Extract the [X, Y] coordinate from the center of the cell holding the provided text.  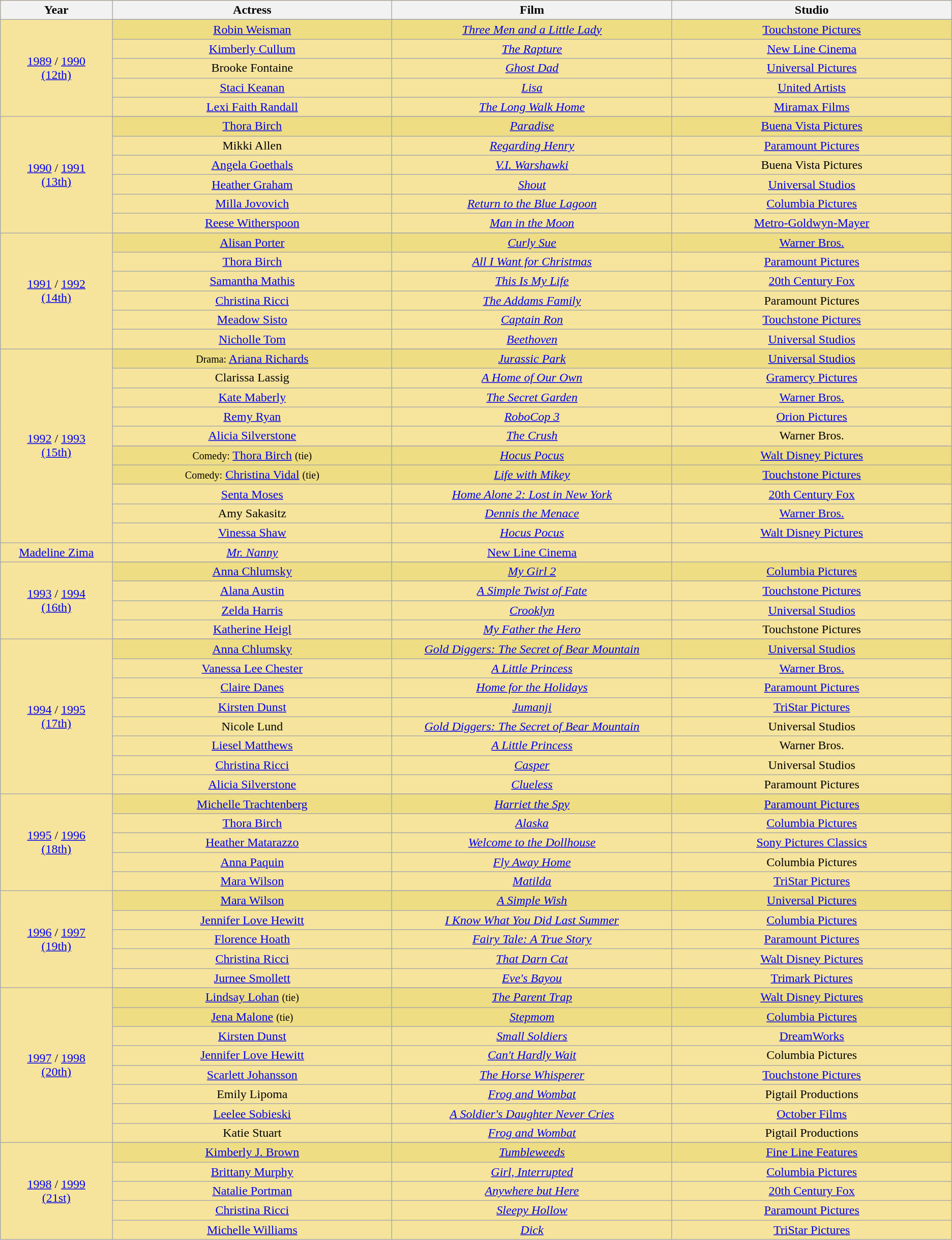
Jumanji [532, 707]
Lexi Faith Randall [252, 107]
Vinessa Shaw [252, 533]
Dennis the Menace [532, 513]
Alisan Porter [252, 243]
Nicholle Tom [252, 339]
Can't Hardly Wait [532, 1055]
A Simple Twist of Fate [532, 591]
Metro-Goldwyn-Mayer [812, 223]
Katie Stuart [252, 1133]
Anna Paquin [252, 862]
Eve's Bayou [532, 978]
Brittany Murphy [252, 1171]
1997 / 1998(20th) [56, 1065]
Alana Austin [252, 591]
Clarissa Lassig [252, 378]
The Rapture [532, 49]
Beethoven [532, 339]
Home for the Holidays [532, 688]
Return to the Blue Lagoon [532, 203]
Reese Witherspoon [252, 223]
Dick [532, 1230]
Mr. Nanny [252, 552]
Crooklyn [532, 610]
Lindsay Lohan (tie) [252, 997]
I Know What You Did Last Summer [532, 920]
Jurnee Smollett [252, 978]
Matilda [532, 881]
All I Want for Christmas [532, 262]
Milla Jovovich [252, 203]
Jena Malone (tie) [252, 1017]
Claire Danes [252, 688]
Fly Away Home [532, 862]
Small Soldiers [532, 1036]
Lisa [532, 87]
Scarlett Johansson [252, 1075]
Amy Sakasitz [252, 513]
Actress [252, 10]
Michelle Trachtenberg [252, 804]
Paradise [532, 126]
Tumbleweeds [532, 1152]
Comedy: Thora Birch (tie) [252, 455]
Orion Pictures [812, 417]
This Is My Life [532, 281]
1995 / 1996(18th) [56, 842]
Harriet the Spy [532, 804]
Jurassic Park [532, 359]
My Girl 2 [532, 572]
Robin Weisman [252, 29]
Regarding Henry [532, 145]
A Simple Wish [532, 901]
The Secret Garden [532, 397]
1989 / 1990(12th) [56, 68]
The Parent Trap [532, 997]
Staci Keanan [252, 87]
Captain Ron [532, 320]
Clueless [532, 784]
1990 / 1991(13th) [56, 174]
Zelda Harris [252, 610]
Kimberly Cullum [252, 49]
Kate Maberly [252, 397]
Film [532, 10]
The Crush [532, 436]
The Long Walk Home [532, 107]
Liesel Matthews [252, 746]
Heather Matarazzo [252, 842]
Meadow Sisto [252, 320]
Remy Ryan [252, 417]
Drama: Ariana Richards [252, 359]
Sony Pictures Classics [812, 842]
Three Men and a Little Lady [532, 29]
Miramax Films [812, 107]
Shout [532, 184]
DreamWorks [812, 1036]
Man in the Moon [532, 223]
Angela Goethals [252, 165]
Brooke Fontaine [252, 68]
Casper [532, 765]
Nicole Lund [252, 726]
Welcome to the Dollhouse [532, 842]
Natalie Portman [252, 1191]
Stepmom [532, 1017]
1991 / 1992(14th) [56, 291]
That Darn Cat [532, 959]
Senta Moses [252, 494]
Michelle Williams [252, 1230]
Emily Lipoma [252, 1094]
Madeline Zima [56, 552]
RoboCop 3 [532, 417]
Florence Hoath [252, 939]
Alaska [532, 823]
The Horse Whisperer [532, 1075]
Home Alone 2: Lost in New York [532, 494]
United Artists [812, 87]
Vanessa Lee Chester [252, 668]
Samantha Mathis [252, 281]
Leelee Sobieski [252, 1113]
Fairy Tale: A True Story [532, 939]
Studio [812, 10]
V.I. Warshawki [532, 165]
A Soldier's Daughter Never Cries [532, 1113]
Fine Line Features [812, 1152]
1994 / 1995(17th) [56, 717]
1996 / 1997(19th) [56, 939]
A Home of Our Own [532, 378]
Curly Sue [532, 243]
Sleepy Hollow [532, 1211]
1993 / 1994(16th) [56, 601]
Year [56, 10]
Kimberly J. Brown [252, 1152]
Katherine Heigl [252, 630]
Trimark Pictures [812, 978]
Heather Graham [252, 184]
My Father the Hero [532, 630]
Mikki Allen [252, 145]
1998 / 1999(21st) [56, 1191]
Comedy: Christina Vidal (tie) [252, 475]
Life with Mikey [532, 475]
Girl, Interrupted [532, 1171]
October Films [812, 1113]
Ghost Dad [532, 68]
Anywhere but Here [532, 1191]
1992 / 1993(15th) [56, 446]
The Addams Family [532, 301]
Gramercy Pictures [812, 378]
